Detect which cell encompasses the target text, then output its [X, Y] center coordinate. 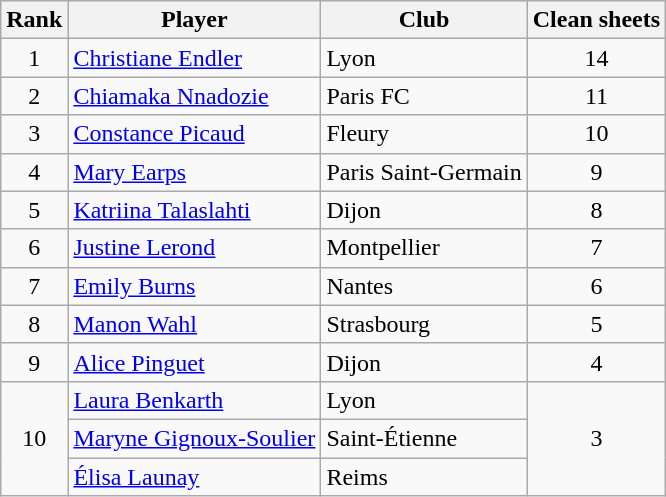
Montpellier [424, 248]
Reims [424, 477]
Fleury [424, 134]
Justine Lerond [194, 248]
Player [194, 20]
1 [34, 58]
Maryne Gignoux-Soulier [194, 438]
Paris Saint-Germain [424, 172]
Chiamaka Nnadozie [194, 96]
2 [34, 96]
Mary Earps [194, 172]
Christiane Endler [194, 58]
Nantes [424, 286]
Club [424, 20]
Emily Burns [194, 286]
Constance Picaud [194, 134]
Manon Wahl [194, 324]
Katriina Talaslahti [194, 210]
Élisa Launay [194, 477]
Paris FC [424, 96]
Rank [34, 20]
11 [596, 96]
Strasbourg [424, 324]
Alice Pinguet [194, 362]
Clean sheets [596, 20]
14 [596, 58]
Laura Benkarth [194, 400]
Saint-Étienne [424, 438]
